Extract the (x, y) coordinate from the center of the cell holding the provided text.  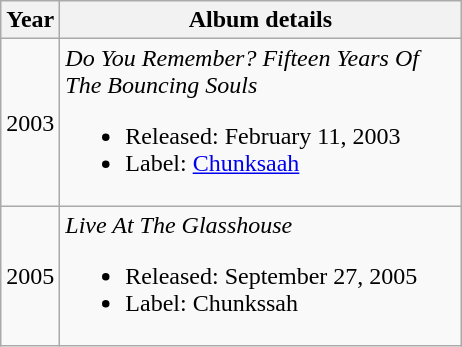
Album details (260, 20)
2005 (30, 276)
Live At The GlasshouseReleased: September 27, 2005Label: Chunkssah (260, 276)
2003 (30, 122)
Year (30, 20)
Do You Remember? Fifteen Years Of The Bouncing SoulsReleased: February 11, 2003Label: Chunksaah (260, 122)
